Provide the [x, y] coordinate of the cell's center where the given text is located.  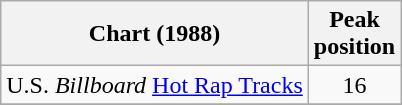
16 [354, 85]
Peakposition [354, 34]
U.S. Billboard Hot Rap Tracks [155, 85]
Chart (1988) [155, 34]
